From the cell containing the given text, extract its center point as (x, y) coordinate. 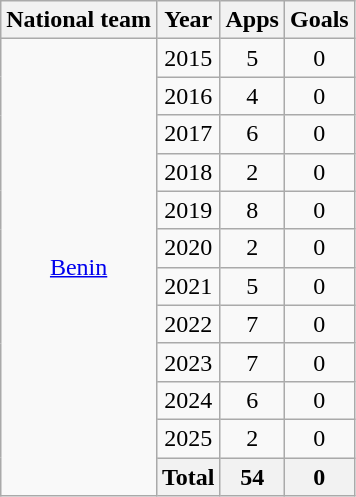
54 (252, 477)
Goals (319, 20)
4 (252, 96)
2021 (188, 286)
2020 (188, 248)
2024 (188, 400)
2016 (188, 96)
2022 (188, 324)
2019 (188, 210)
National team (79, 20)
2023 (188, 362)
Apps (252, 20)
2015 (188, 58)
8 (252, 210)
2025 (188, 438)
Benin (79, 268)
Year (188, 20)
2017 (188, 134)
2018 (188, 172)
Total (188, 477)
